Output the (X, Y) coordinate of the center of the cell containing the given text.  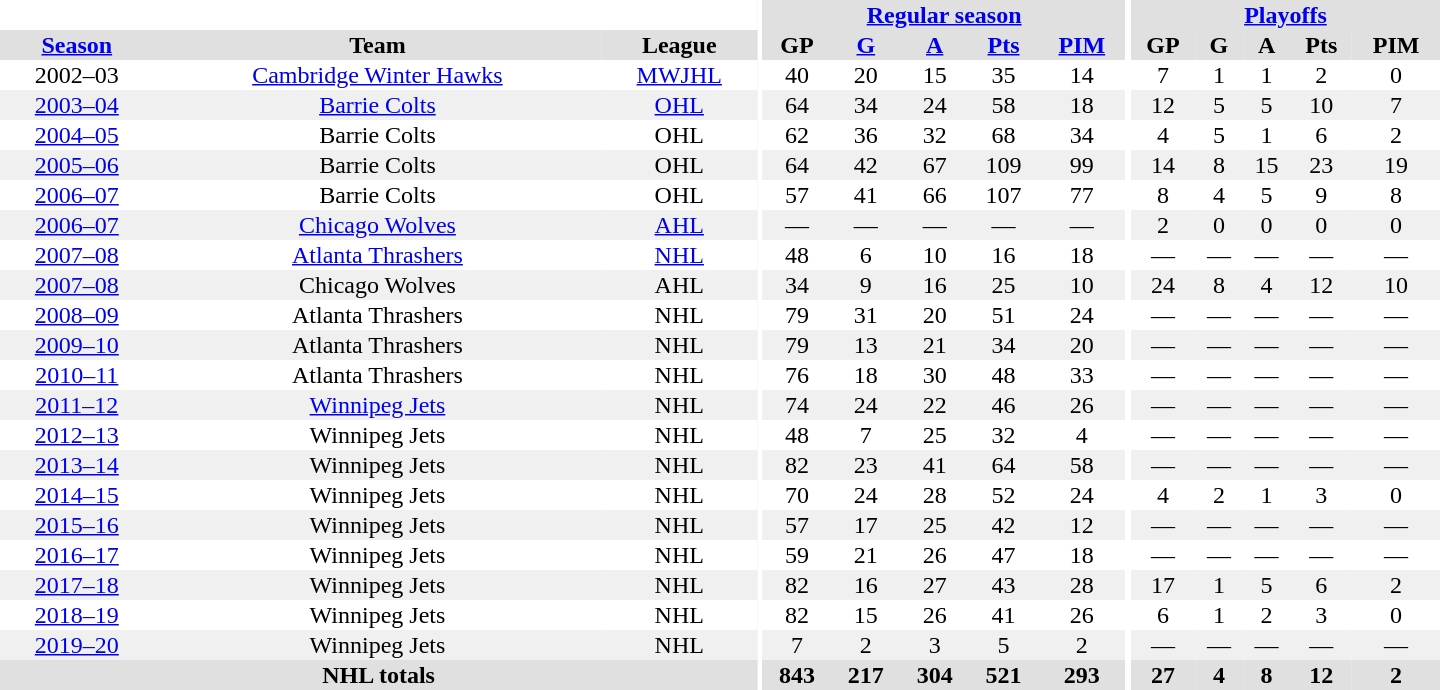
43 (1004, 585)
77 (1082, 195)
35 (1004, 75)
107 (1004, 195)
2019–20 (77, 645)
521 (1004, 675)
293 (1082, 675)
2004–05 (77, 135)
Regular season (944, 15)
19 (1396, 165)
Cambridge Winter Hawks (378, 75)
843 (798, 675)
74 (798, 405)
304 (934, 675)
66 (934, 195)
30 (934, 375)
Season (77, 45)
99 (1082, 165)
13 (866, 345)
2017–18 (77, 585)
2018–19 (77, 615)
47 (1004, 555)
62 (798, 135)
2013–14 (77, 465)
31 (866, 315)
League (679, 45)
22 (934, 405)
Playoffs (1286, 15)
Team (378, 45)
2005–06 (77, 165)
59 (798, 555)
2002–03 (77, 75)
2014–15 (77, 495)
52 (1004, 495)
40 (798, 75)
76 (798, 375)
109 (1004, 165)
46 (1004, 405)
68 (1004, 135)
2015–16 (77, 525)
2008–09 (77, 315)
2009–10 (77, 345)
2010–11 (77, 375)
MWJHL (679, 75)
51 (1004, 315)
2016–17 (77, 555)
NHL totals (378, 675)
33 (1082, 375)
67 (934, 165)
2012–13 (77, 435)
2011–12 (77, 405)
36 (866, 135)
2003–04 (77, 105)
70 (798, 495)
217 (866, 675)
